Detect which cell encompasses the target text, then output its (x, y) center coordinate. 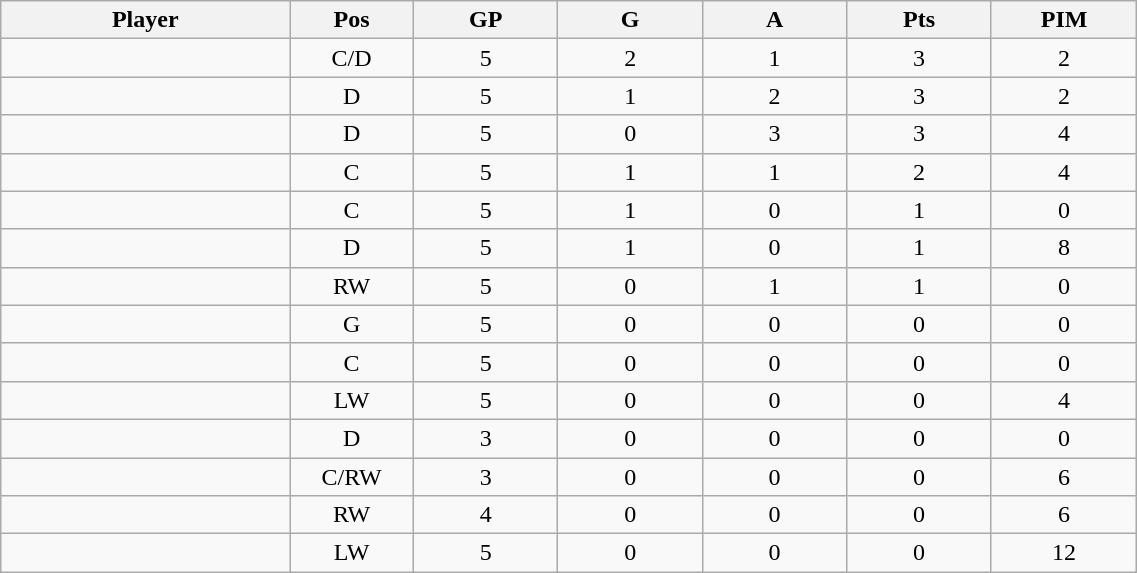
C/D (352, 58)
Pos (352, 20)
12 (1064, 553)
C/RW (352, 477)
PIM (1064, 20)
Player (146, 20)
GP (485, 20)
8 (1064, 248)
Pts (919, 20)
A (774, 20)
